From the cell containing the given text, extract its center point as (x, y) coordinate. 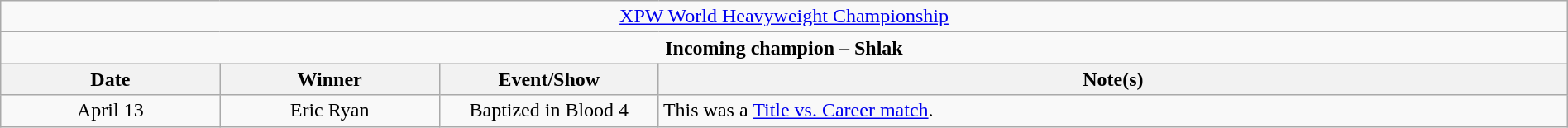
Baptized in Blood 4 (549, 111)
Eric Ryan (329, 111)
Incoming champion – Shlak (784, 48)
Note(s) (1113, 79)
Event/Show (549, 79)
This was a Title vs. Career match. (1113, 111)
XPW World Heavyweight Championship (784, 17)
Date (111, 79)
April 13 (111, 111)
Winner (329, 79)
